Scan for the cell matching the given text and deliver its (X, Y) coordinate at center. 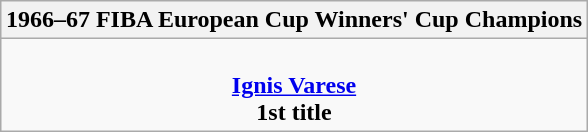
Ignis Varese 1st title (294, 85)
1966–67 FIBA European Cup Winners' Cup Champions (294, 20)
